Return the [X, Y] coordinate for the center point of the cell that contains the specified text.  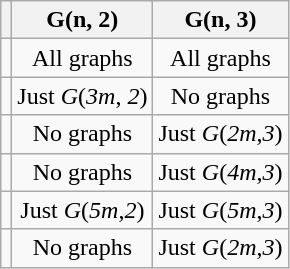
Just G(5m,3) [220, 210]
G(n, 2) [82, 20]
Just G(4m,3) [220, 172]
G(n, 3) [220, 20]
Just G(5m,2) [82, 210]
Just G(3m, 2) [82, 96]
